Identify which cell holds the provided text, then report its [X, Y] central coordinate. 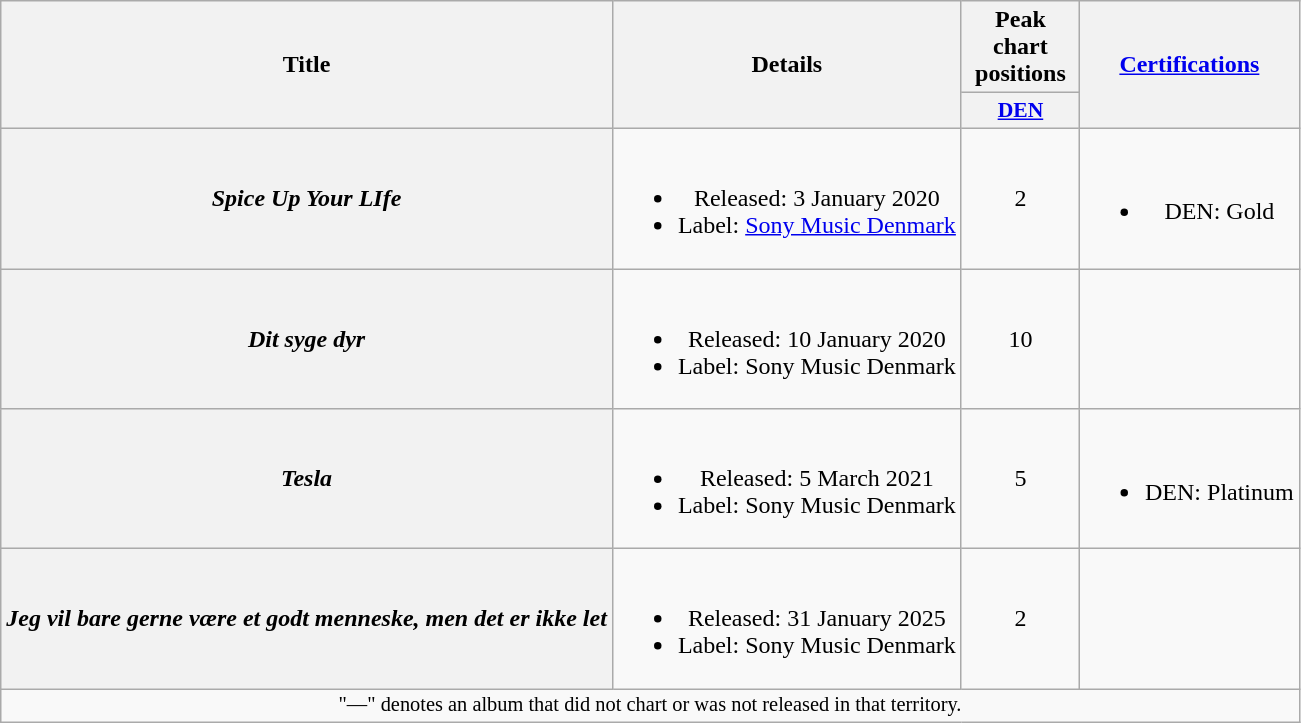
Dit syge dyr [307, 338]
DEN [1020, 111]
10 [1020, 338]
Released: 3 January 2020Label: Sony Music Denmark [786, 198]
"—" denotes an album that did not chart or was not released in that territory. [650, 706]
Released: 10 January 2020Label: Sony Music Denmark [786, 338]
Certifications [1190, 65]
Details [786, 65]
Tesla [307, 479]
Released: 5 March 2021Label: Sony Music Denmark [786, 479]
Title [307, 65]
DEN: Platinum [1190, 479]
DEN: Gold [1190, 198]
Released: 31 January 2025Label: Sony Music Denmark [786, 619]
5 [1020, 479]
Jeg vil bare gerne være et godt menneske, men det er ikke let [307, 619]
Spice Up Your LIfe [307, 198]
Peak chart positions [1020, 47]
